Return the (x, y) coordinate for the center point of the cell that contains the specified text.  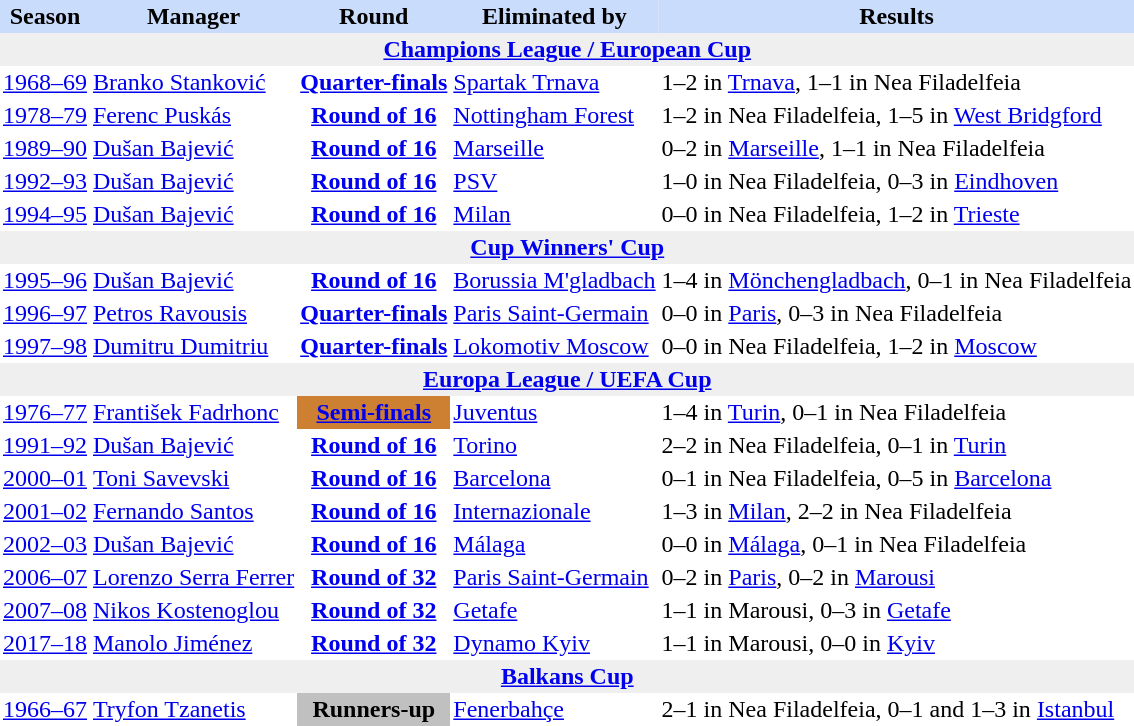
Juventus (554, 412)
1994–95 (45, 214)
1996–97 (45, 314)
Ferenc Puskás (194, 116)
Fernando Santos (194, 512)
1989–90 (45, 148)
Semi-finals (374, 412)
PSV (554, 182)
Internazionale (554, 512)
Borussia M'gladbach (554, 280)
Round (374, 16)
1978–79 (45, 116)
Spartak Trnava (554, 82)
František Fadrhonc (194, 412)
Nikos Kostenoglou (194, 610)
2017–18 (45, 644)
Milan (554, 214)
Tryfon Tzanetis (194, 710)
Dynamo Kyiv (554, 644)
2002–03 (45, 544)
Manolo Jiménez (194, 644)
1992–93 (45, 182)
Dumitru Dumitriu (194, 346)
Fenerbahçe (554, 710)
Torino (554, 446)
1968–69 (45, 82)
Lorenzo Serra Ferrer (194, 578)
Manager (194, 16)
Nottingham Forest (554, 116)
2006–07 (45, 578)
1966–67 (45, 710)
Lokomotiv Moscow (554, 346)
Season (45, 16)
1997–98 (45, 346)
Petros Ravousis (194, 314)
Toni Savevski (194, 478)
Branko Stanković (194, 82)
1995–96 (45, 280)
Málaga (554, 544)
1991–92 (45, 446)
Eliminated by (554, 16)
2007–08 (45, 610)
2001–02 (45, 512)
1976–77 (45, 412)
Barcelona (554, 478)
2000–01 (45, 478)
Runners-up (374, 710)
Getafe (554, 610)
Marseille (554, 148)
